Identify which cell holds the provided text, then report its (X, Y) central coordinate. 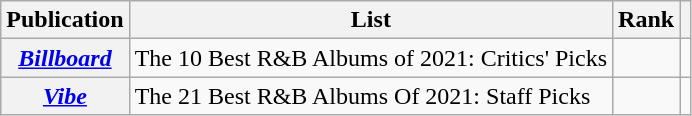
List (370, 20)
The 10 Best R&B Albums of 2021: Critics' Picks (370, 58)
Rank (646, 20)
The 21 Best R&B Albums Of 2021: Staff Picks (370, 96)
Billboard (65, 58)
Vibe (65, 96)
Publication (65, 20)
